Pinpoint the cell where the given text exists, returning its (x, y) midpoint coordinate. 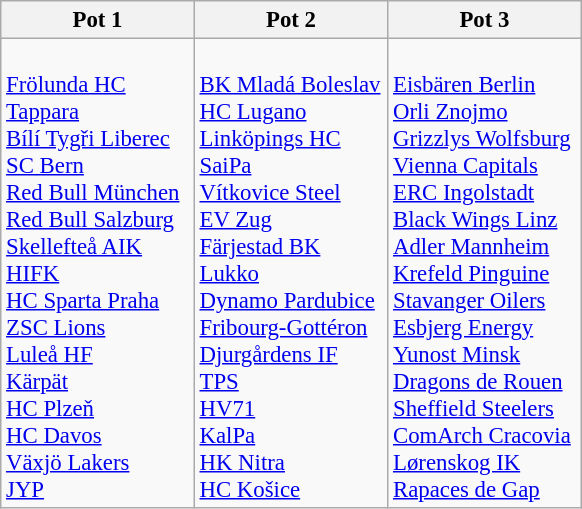
Pot 2 (290, 20)
Pot 1 (98, 20)
Pot 3 (485, 20)
